From the cell containing the given text, extract its center point as [x, y] coordinate. 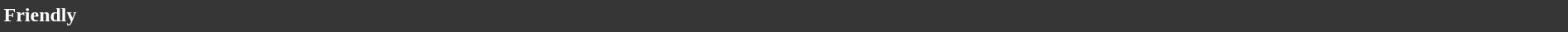
Friendly [784, 15]
